Capture the cell that displays the provided text and extract its (X, Y) central coordinate. 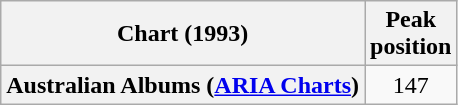
Chart (1993) (183, 34)
Australian Albums (ARIA Charts) (183, 85)
Peakposition (411, 34)
147 (411, 85)
